Scan for the cell matching the given text and deliver its [X, Y] coordinate at center. 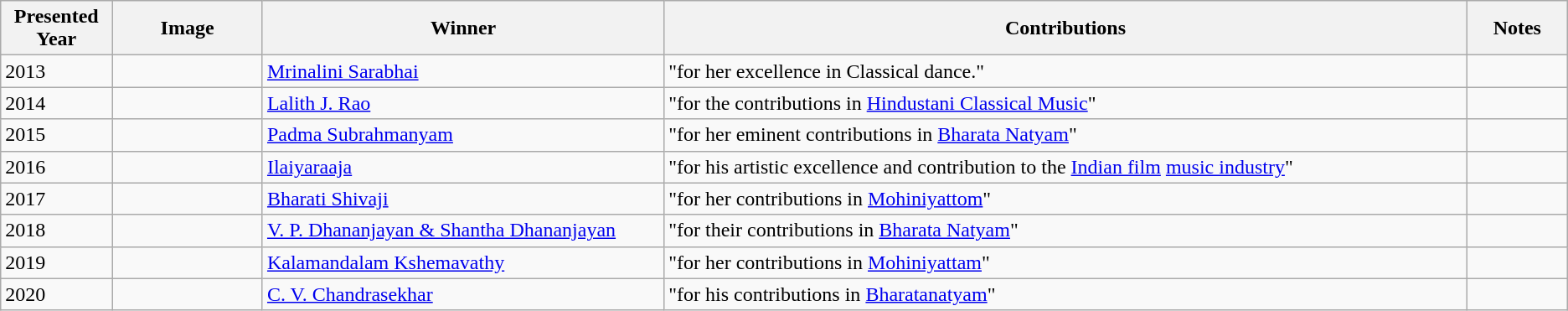
Image [188, 29]
2014 [57, 103]
Bharati Shivaji [462, 199]
"for her excellence in Classical dance." [1065, 71]
Notes [1517, 29]
Kalamandalam Kshemavathy [462, 262]
"for her eminent contributions in Bharata Natyam" [1065, 135]
Ilaiyaraaja [462, 167]
2017 [57, 199]
2016 [57, 167]
Lalith J. Rao [462, 103]
"for the contributions in Hindustani Classical Music" [1065, 103]
Padma Subrahmanyam [462, 135]
2015 [57, 135]
2019 [57, 262]
Contributions [1065, 29]
"for their contributions in Bharata Natyam" [1065, 231]
2018 [57, 231]
"for his contributions in Bharatanatyam" [1065, 294]
"for her contributions in Mohiniyattom" [1065, 199]
2013 [57, 71]
Winner [462, 29]
"for his artistic excellence and contribution to the Indian film music industry" [1065, 167]
Presented Year [57, 29]
"for her contributions in Mohiniyattam" [1065, 262]
2020 [57, 294]
C. V. Chandrasekhar [462, 294]
Mrinalini Sarabhai [462, 71]
V. P. Dhananjayan & Shantha Dhananjayan [462, 231]
